Return the [x, y] coordinate for the center point of the cell that contains the specified text.  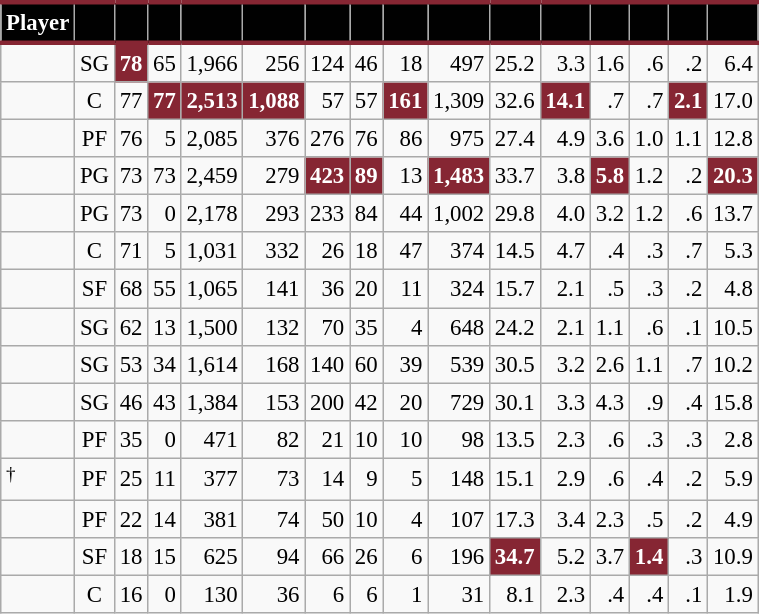
279 [274, 176]
5.3 [733, 251]
168 [274, 364]
471 [212, 439]
233 [328, 214]
71 [130, 251]
2,513 [212, 101]
65 [164, 62]
62 [130, 327]
25 [130, 479]
2.8 [733, 439]
17.0 [733, 101]
10.5 [733, 327]
15.7 [515, 289]
153 [274, 402]
32.6 [515, 101]
10.2 [733, 364]
13.7 [733, 214]
16 [130, 594]
497 [459, 62]
84 [366, 214]
376 [274, 139]
39 [406, 364]
276 [328, 139]
381 [212, 519]
50 [328, 519]
82 [274, 439]
15.1 [515, 479]
130 [212, 594]
1,614 [212, 364]
8.1 [515, 594]
1,002 [459, 214]
34.7 [515, 557]
124 [328, 62]
3.7 [610, 557]
4.0 [565, 214]
324 [459, 289]
3.4 [565, 519]
2.9 [565, 479]
3.6 [610, 139]
2.6 [610, 364]
86 [406, 139]
60 [366, 364]
107 [459, 519]
15 [164, 557]
Player [38, 22]
1,088 [274, 101]
4.3 [610, 402]
1.0 [650, 139]
31 [459, 594]
30.1 [515, 402]
† [38, 479]
24.2 [515, 327]
27.4 [515, 139]
1,309 [459, 101]
34 [164, 364]
33.7 [515, 176]
10.9 [733, 557]
47 [406, 251]
196 [459, 557]
4.8 [733, 289]
25.2 [515, 62]
1,065 [212, 289]
20.3 [733, 176]
2,459 [212, 176]
74 [274, 519]
98 [459, 439]
14.5 [515, 251]
200 [328, 402]
1,031 [212, 251]
2,178 [212, 214]
161 [406, 101]
423 [328, 176]
148 [459, 479]
1,384 [212, 402]
66 [328, 557]
9 [366, 479]
141 [274, 289]
68 [130, 289]
140 [328, 364]
1.6 [610, 62]
13.5 [515, 439]
625 [212, 557]
29.8 [515, 214]
132 [274, 327]
15.8 [733, 402]
.9 [650, 402]
1,500 [212, 327]
30.5 [515, 364]
377 [212, 479]
293 [274, 214]
2,085 [212, 139]
17.3 [515, 519]
14.1 [565, 101]
1.9 [733, 594]
975 [459, 139]
70 [328, 327]
1 [406, 594]
3.8 [565, 176]
1.4 [650, 557]
21 [328, 439]
22 [130, 519]
44 [406, 214]
42 [366, 402]
5.2 [565, 557]
12.8 [733, 139]
1,483 [459, 176]
5.9 [733, 479]
78 [130, 62]
89 [366, 176]
648 [459, 327]
539 [459, 364]
53 [130, 364]
729 [459, 402]
5.8 [610, 176]
1,966 [212, 62]
256 [274, 62]
43 [164, 402]
55 [164, 289]
4.7 [565, 251]
94 [274, 557]
6.4 [733, 62]
374 [459, 251]
332 [274, 251]
